Output the (X, Y) coordinate of the center of the cell containing the given text.  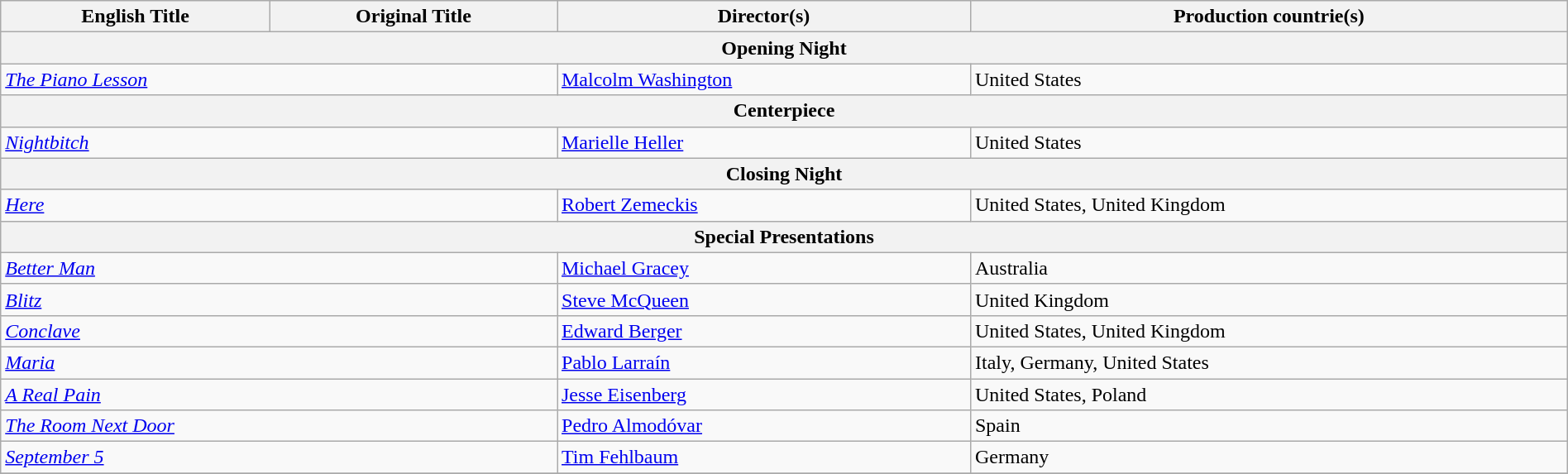
Tim Fehlbaum (764, 457)
September 5 (280, 457)
Centerpiece (784, 111)
Italy, Germany, United States (1269, 362)
The Piano Lesson (280, 79)
Blitz (280, 299)
Special Presentations (784, 237)
Original Title (414, 17)
Steve McQueen (764, 299)
Here (280, 205)
Maria (280, 362)
Marielle Heller (764, 142)
English Title (136, 17)
Opening Night (784, 48)
Pedro Almodóvar (764, 426)
Closing Night (784, 174)
Nightbitch (280, 142)
Pablo Larraín (764, 362)
Robert Zemeckis (764, 205)
Australia (1269, 268)
Production countrie(s) (1269, 17)
Edward Berger (764, 331)
United Kingdom (1269, 299)
Director(s) (764, 17)
Malcolm Washington (764, 79)
The Room Next Door (280, 426)
Conclave (280, 331)
Germany (1269, 457)
Michael Gracey (764, 268)
Spain (1269, 426)
Better Man (280, 268)
A Real Pain (280, 395)
Jesse Eisenberg (764, 395)
United States, Poland (1269, 395)
